Extract the [x, y] coordinate from the center of the cell holding the provided text.  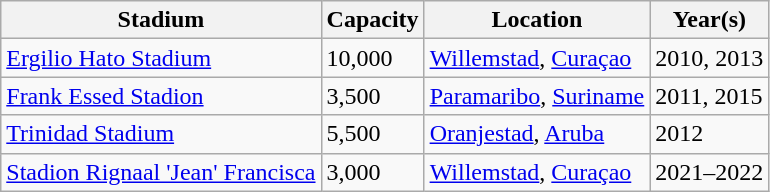
Frank Essed Stadion [161, 96]
2011, 2015 [710, 96]
Year(s) [710, 20]
10,000 [372, 58]
Paramaribo, Suriname [537, 96]
Trinidad Stadium [161, 134]
Stadium [161, 20]
3,500 [372, 96]
2021–2022 [710, 172]
2012 [710, 134]
Stadion Rignaal 'Jean' Francisca [161, 172]
Location [537, 20]
Capacity [372, 20]
3,000 [372, 172]
Oranjestad, Aruba [537, 134]
Ergilio Hato Stadium [161, 58]
2010, 2013 [710, 58]
5,500 [372, 134]
